Scan for the cell matching the given text and deliver its (x, y) coordinate at center. 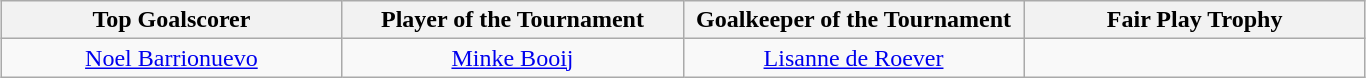
Player of the Tournament (512, 20)
Goalkeeper of the Tournament (854, 20)
Lisanne de Roever (854, 58)
Top Goalscorer (172, 20)
Minke Booij (512, 58)
Fair Play Trophy (1194, 20)
Noel Barrionuevo (172, 58)
